Identify which cell holds the provided text, then report its (x, y) central coordinate. 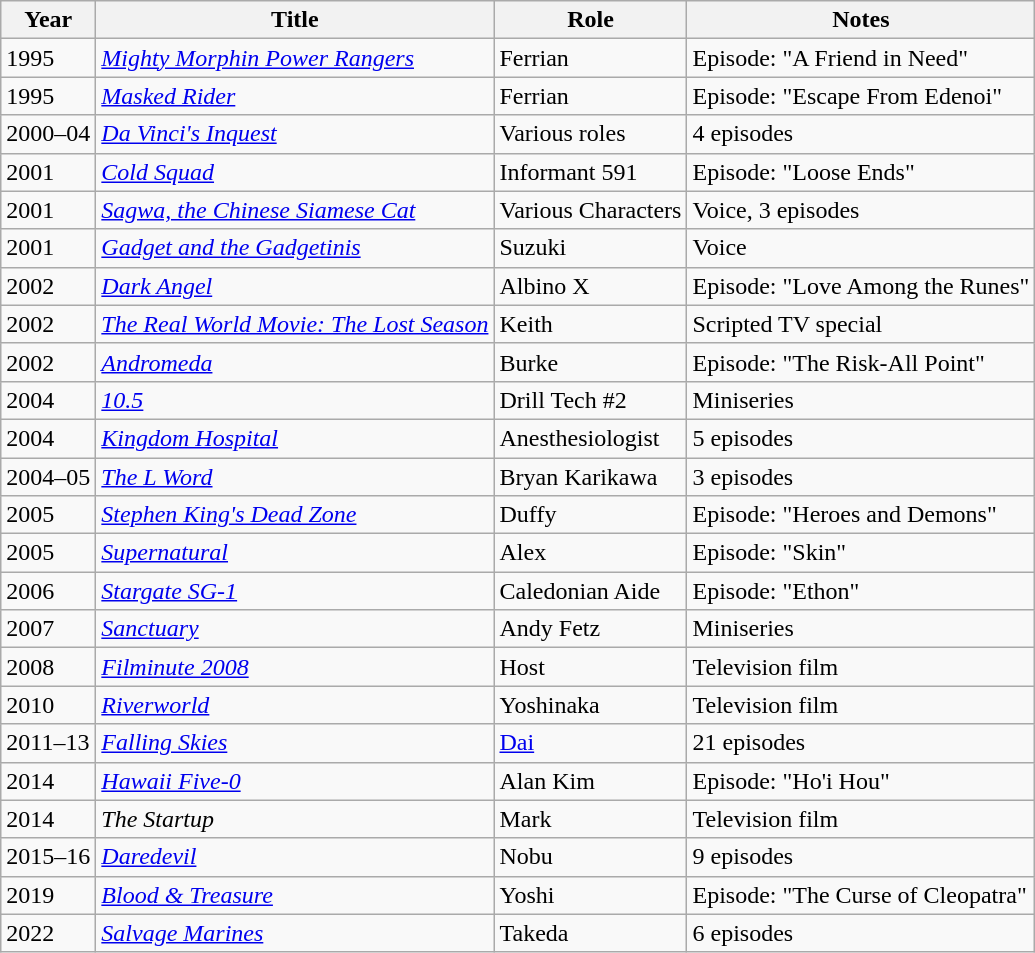
Stephen King's Dead Zone (295, 515)
Episode: "A Friend in Need" (861, 58)
Nobu (590, 857)
Voice, 3 episodes (861, 210)
Gadget and the Gadgetinis (295, 248)
Caledonian Aide (590, 591)
Filminute 2008 (295, 667)
Takeda (590, 933)
Keith (590, 324)
Informant 591 (590, 172)
Anesthesiologist (590, 438)
Scripted TV special (861, 324)
Dark Angel (295, 286)
Episode: "The Risk-All Point" (861, 362)
Riverworld (295, 705)
Episode: "The Curse of Cleopatra" (861, 895)
Stargate SG-1 (295, 591)
Da Vinci's Inquest (295, 134)
10.5 (295, 400)
Drill Tech #2 (590, 400)
The Real World Movie: The Lost Season (295, 324)
Falling Skies (295, 743)
Supernatural (295, 553)
Blood & Treasure (295, 895)
Sanctuary (295, 629)
Episode: "Love Among the Runes" (861, 286)
Alan Kim (590, 781)
Daredevil (295, 857)
Yoshinaka (590, 705)
Title (295, 20)
21 episodes (861, 743)
Kingdom Hospital (295, 438)
Duffy (590, 515)
Host (590, 667)
Sagwa, the Chinese Siamese Cat (295, 210)
Dai (590, 743)
Episode: "Ho'i Hou" (861, 781)
2011–13 (48, 743)
3 episodes (861, 477)
Burke (590, 362)
Voice (861, 248)
Andy Fetz (590, 629)
Episode: "Ethon" (861, 591)
2022 (48, 933)
Various Characters (590, 210)
Masked Rider (295, 96)
Various roles (590, 134)
Mark (590, 819)
The Startup (295, 819)
2019 (48, 895)
2007 (48, 629)
Andromeda (295, 362)
Episode: "Escape From Edenoi" (861, 96)
6 episodes (861, 933)
Cold Squad (295, 172)
9 episodes (861, 857)
Alex (590, 553)
Salvage Marines (295, 933)
Episode: "Heroes and Demons" (861, 515)
2010 (48, 705)
2004–05 (48, 477)
Year (48, 20)
Mighty Morphin Power Rangers (295, 58)
Yoshi (590, 895)
2015–16 (48, 857)
The L Word (295, 477)
Episode: "Skin" (861, 553)
Role (590, 20)
2008 (48, 667)
Suzuki (590, 248)
Hawaii Five-0 (295, 781)
Notes (861, 20)
Bryan Karikawa (590, 477)
4 episodes (861, 134)
Albino X (590, 286)
2006 (48, 591)
Episode: "Loose Ends" (861, 172)
5 episodes (861, 438)
2000–04 (48, 134)
